Search for the cell housing the specified text and yield its [X, Y] center coordinate. 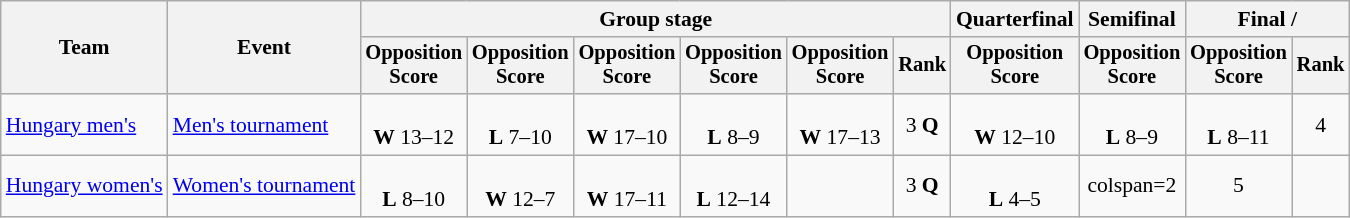
L 8–10 [414, 186]
Men's tournament [264, 124]
Team [84, 48]
W 17–10 [628, 124]
colspan=2 [1132, 186]
Quarterfinal [1015, 19]
W 12–7 [520, 186]
Women's tournament [264, 186]
W 17–13 [840, 124]
Event [264, 48]
Semifinal [1132, 19]
L 12–14 [734, 186]
L 7–10 [520, 124]
5 [1238, 186]
4 [1321, 124]
L 4–5 [1015, 186]
L 8–11 [1238, 124]
W 13–12 [414, 124]
Hungary women's [84, 186]
W 12–10 [1015, 124]
Hungary men's [84, 124]
Group stage [656, 19]
W 17–11 [628, 186]
Final / [1267, 19]
